Identify which cell holds the provided text, then report its [x, y] central coordinate. 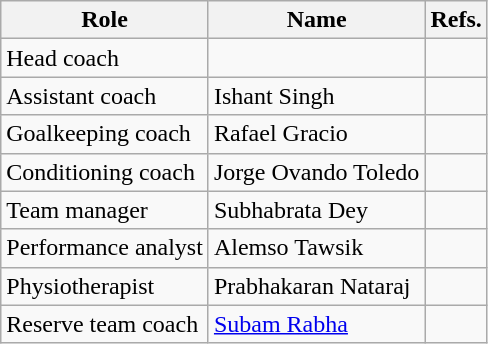
Jorge Ovando Toledo [316, 172]
Role [105, 20]
Alemso Tawsik [316, 248]
Reserve team coach [105, 324]
Assistant coach [105, 96]
Ishant Singh [316, 96]
Goalkeeping coach [105, 134]
Performance analyst [105, 248]
Physiotherapist [105, 286]
Prabhakaran Nataraj [316, 286]
Rafael Gracio [316, 134]
Subhabrata Dey [316, 210]
Conditioning coach [105, 172]
Refs. [456, 20]
Head coach [105, 58]
Team manager [105, 210]
Subam Rabha [316, 324]
Name [316, 20]
